Pinpoint the cell where the given text exists, returning its (x, y) midpoint coordinate. 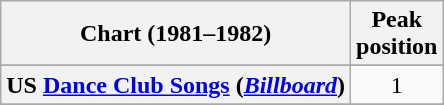
US Dance Club Songs (Billboard) (176, 85)
Chart (1981–1982) (176, 34)
1 (397, 85)
Peakposition (397, 34)
